Pinpoint the cell where the given text exists, returning its (x, y) midpoint coordinate. 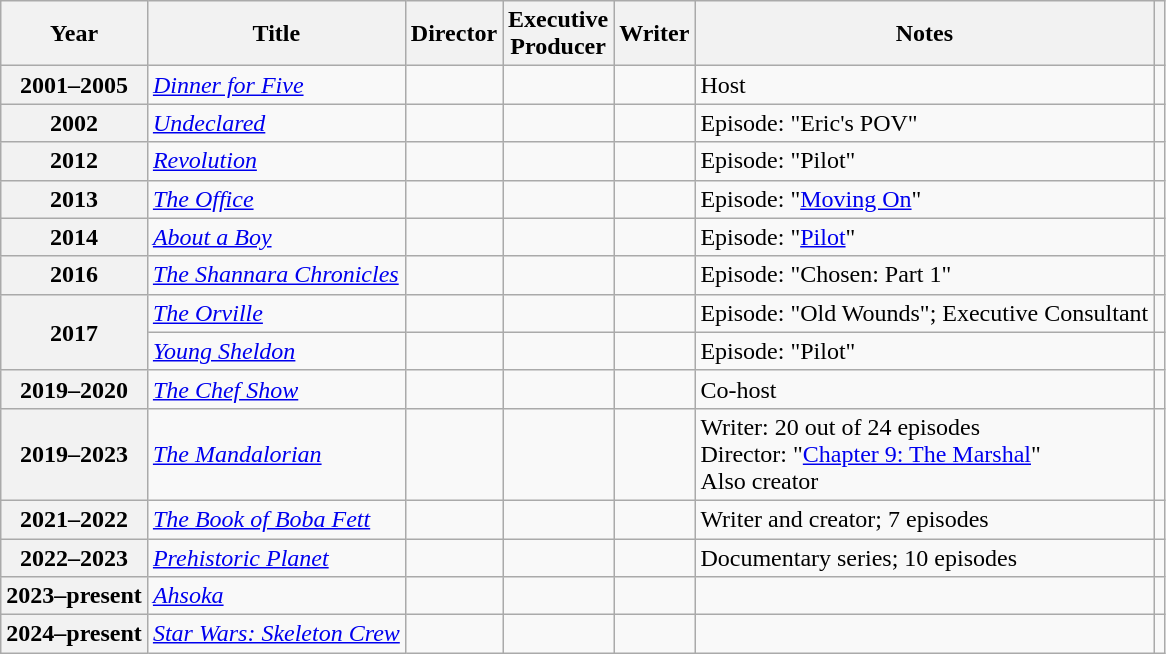
Episode: "Old Wounds"; Executive Consultant (924, 313)
Writer (654, 34)
Episode: "Chosen: Part 1" (924, 275)
About a Boy (276, 237)
2001–2005 (74, 85)
2002 (74, 123)
2023–present (74, 596)
The Mandalorian (276, 454)
Revolution (276, 161)
Host (924, 85)
Co-host (924, 389)
Director (454, 34)
2017 (74, 332)
2019–2020 (74, 389)
Dinner for Five (276, 85)
Year (74, 34)
The Shannara Chronicles (276, 275)
Ahsoka (276, 596)
Prehistoric Planet (276, 557)
Title (276, 34)
2013 (74, 199)
2012 (74, 161)
Undeclared (276, 123)
2019–2023 (74, 454)
Writer and creator; 7 episodes (924, 519)
2014 (74, 237)
2016 (74, 275)
Writer: 20 out of 24 episodesDirector: "Chapter 9: The Marshal"Also creator (924, 454)
The Office (276, 199)
Young Sheldon (276, 351)
The Chef Show (276, 389)
Notes (924, 34)
The Book of Boba Fett (276, 519)
2022–2023 (74, 557)
The Orville (276, 313)
Documentary series; 10 episodes (924, 557)
ExecutiveProducer (558, 34)
Star Wars: Skeleton Crew (276, 634)
Episode: "Moving On" (924, 199)
2024–present (74, 634)
Episode: "Eric's POV" (924, 123)
2021–2022 (74, 519)
